Find where the given text appears and provide that cell's center as (x, y) coordinate. 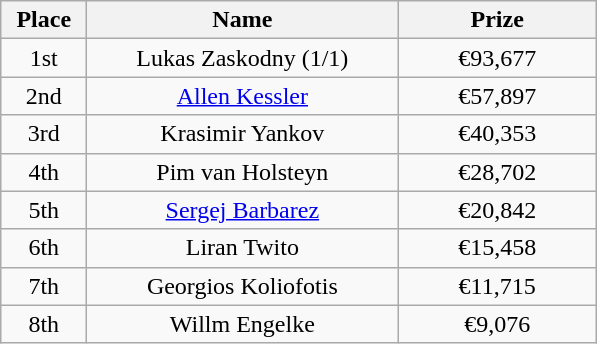
Place (44, 20)
4th (44, 172)
€93,677 (498, 58)
6th (44, 248)
€15,458 (498, 248)
Krasimir Yankov (242, 134)
Lukas Zaskodny (1/1) (242, 58)
€57,897 (498, 96)
Allen Kessler (242, 96)
€40,353 (498, 134)
€20,842 (498, 210)
Willm Engelke (242, 324)
Sergej Barbarez (242, 210)
Pim van Holsteyn (242, 172)
Liran Twito (242, 248)
3rd (44, 134)
1st (44, 58)
€11,715 (498, 286)
Georgios Koliofotis (242, 286)
7th (44, 286)
5th (44, 210)
Prize (498, 20)
€28,702 (498, 172)
€9,076 (498, 324)
Name (242, 20)
8th (44, 324)
2nd (44, 96)
